For the text-containing cell, return its midpoint in [x, y] coordinate format. 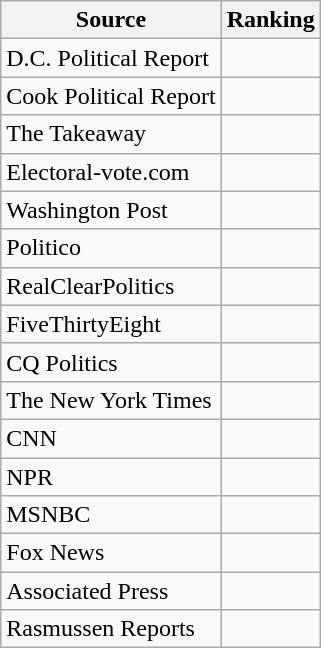
Cook Political Report [111, 96]
The Takeaway [111, 134]
RealClearPolitics [111, 286]
D.C. Political Report [111, 58]
CQ Politics [111, 362]
NPR [111, 477]
Washington Post [111, 210]
Fox News [111, 553]
Ranking [270, 20]
Source [111, 20]
The New York Times [111, 400]
Rasmussen Reports [111, 629]
Electoral-vote.com [111, 172]
MSNBC [111, 515]
Associated Press [111, 591]
CNN [111, 438]
FiveThirtyEight [111, 324]
Politico [111, 248]
